Detect which cell encompasses the target text, then output its (X, Y) center coordinate. 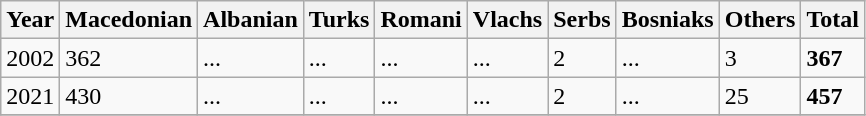
Vlachs (507, 20)
367 (833, 58)
430 (129, 96)
2021 (30, 96)
3 (760, 58)
2002 (30, 58)
25 (760, 96)
362 (129, 58)
Albanian (251, 20)
Total (833, 20)
Bosniaks (668, 20)
Macedonian (129, 20)
457 (833, 96)
Serbs (582, 20)
Turks (339, 20)
Romani (421, 20)
Others (760, 20)
Year (30, 20)
